Determine the (x, y) coordinate at the center of the cell enclosing the given text.  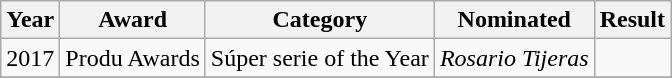
Year (30, 20)
Category (320, 20)
Súper serie of the Year (320, 58)
Produ Awards (133, 58)
Rosario Tijeras (514, 58)
2017 (30, 58)
Result (632, 20)
Award (133, 20)
Nominated (514, 20)
